Pinpoint the cell where the given text exists, returning its (x, y) midpoint coordinate. 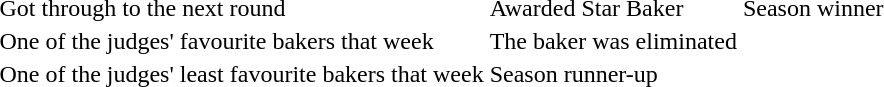
The baker was eliminated (613, 41)
